Scan for the cell matching the given text and deliver its (X, Y) coordinate at center. 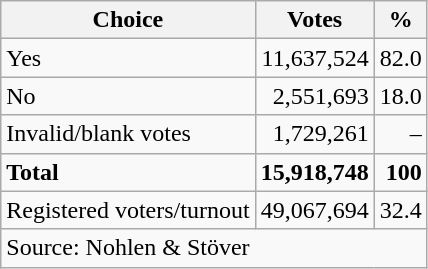
Total (128, 172)
2,551,693 (314, 96)
Invalid/blank votes (128, 134)
82.0 (400, 58)
11,637,524 (314, 58)
18.0 (400, 96)
Choice (128, 20)
49,067,694 (314, 210)
– (400, 134)
32.4 (400, 210)
15,918,748 (314, 172)
Registered voters/turnout (128, 210)
1,729,261 (314, 134)
No (128, 96)
Yes (128, 58)
100 (400, 172)
Source: Nohlen & Stöver (214, 248)
Votes (314, 20)
% (400, 20)
